Output the [x, y] coordinate of the center of the cell containing the given text.  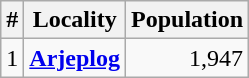
Locality [75, 20]
1,947 [188, 58]
Population [188, 20]
# [12, 20]
1 [12, 58]
Arjeplog [75, 58]
